Return [x, y] of the center of cell containing provided text 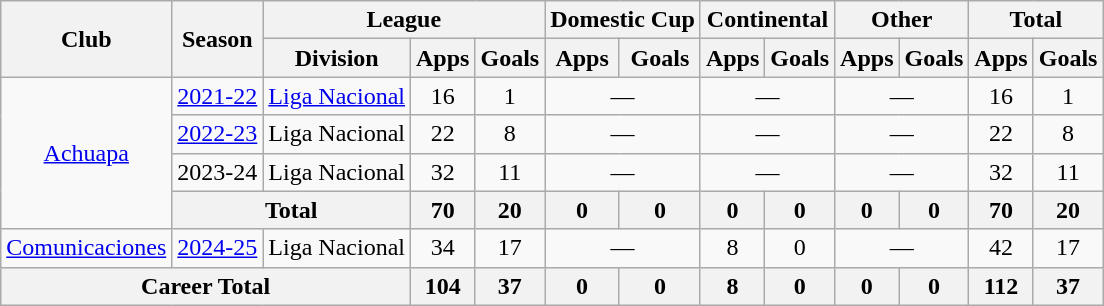
League [404, 20]
Comunicaciones [86, 248]
Season [218, 39]
104 [443, 286]
Club [86, 39]
2022-23 [218, 134]
Achuapa [86, 153]
Other [902, 20]
Division [337, 58]
2023-24 [218, 172]
Career Total [206, 286]
34 [443, 248]
2024-25 [218, 248]
2021-22 [218, 96]
Domestic Cup [623, 20]
42 [1001, 248]
Continental [767, 20]
112 [1001, 286]
